Provide the [x, y] coordinate of the cell's center where the given text is located.  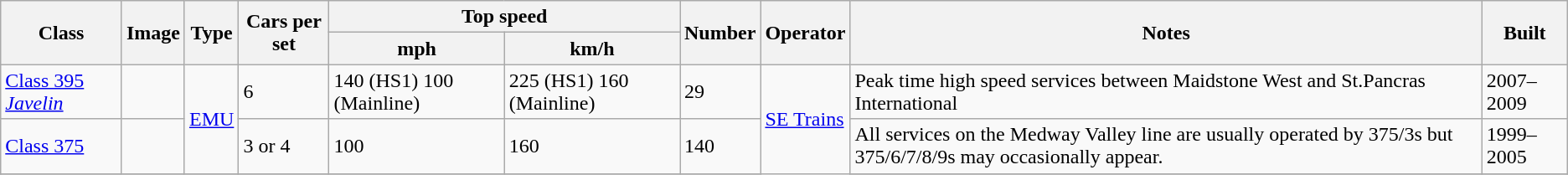
Number [720, 33]
Class 375 [62, 146]
All services on the Medway Valley line are usually operated by 375/3s but 375/6/7/8/9s may occasionally appear. [1166, 146]
3 or 4 [284, 146]
100 [417, 146]
140 [720, 146]
Built [1524, 33]
225 (HS1) 160 (Mainline) [591, 92]
Type [211, 33]
2007–2009 [1524, 92]
1999–2005 [1524, 146]
Peak time high speed services between Maidstone West and St.Pancras International [1166, 92]
Image [152, 33]
Operator [806, 33]
mph [417, 49]
Notes [1166, 33]
SE Trains [806, 119]
Class 395 Javelin [62, 92]
km/h [591, 49]
Top speed [504, 17]
Cars per set [284, 33]
6 [284, 92]
EMU [211, 119]
160 [591, 146]
Class [62, 33]
140 (HS1) 100 (Mainline) [417, 92]
29 [720, 92]
